Extract the [X, Y] coordinate from the center of the cell holding the provided text.  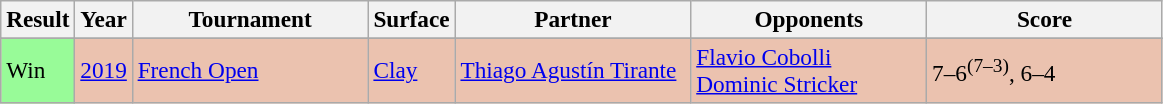
2019 [104, 70]
Score [1045, 19]
Partner [573, 19]
7–6(7–3), 6–4 [1045, 70]
Surface [412, 19]
Flavio Cobolli Dominic Stricker [809, 70]
Thiago Agustín Tirante [573, 70]
Year [104, 19]
Tournament [250, 19]
Win [38, 70]
Result [38, 19]
French Open [250, 70]
Clay [412, 70]
Opponents [809, 19]
